Find where the given text appears and provide that cell's center as [x, y] coordinate. 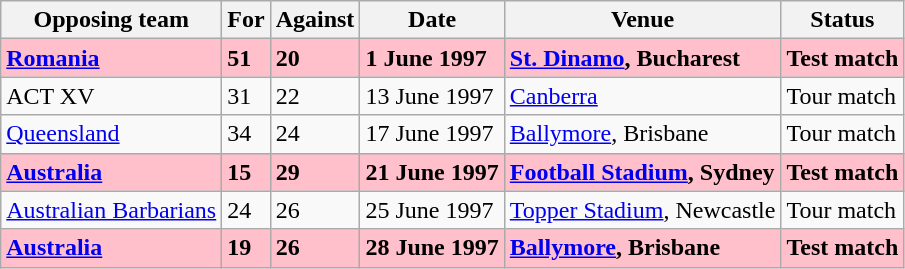
Topper Stadium, Newcastle [642, 210]
Canberra [642, 96]
St. Dinamo, Bucharest [642, 58]
20 [315, 58]
Against [315, 20]
31 [246, 96]
Queensland [112, 134]
Opposing team [112, 20]
17 June 1997 [432, 134]
Venue [642, 20]
13 June 1997 [432, 96]
21 June 1997 [432, 172]
29 [315, 172]
Status [842, 20]
34 [246, 134]
22 [315, 96]
28 June 1997 [432, 248]
ACT XV [112, 96]
Romania [112, 58]
1 June 1997 [432, 58]
Football Stadium, Sydney [642, 172]
19 [246, 248]
Australian Barbarians [112, 210]
15 [246, 172]
For [246, 20]
25 June 1997 [432, 210]
Date [432, 20]
51 [246, 58]
